Find where the given text appears and provide that cell's center as [x, y] coordinate. 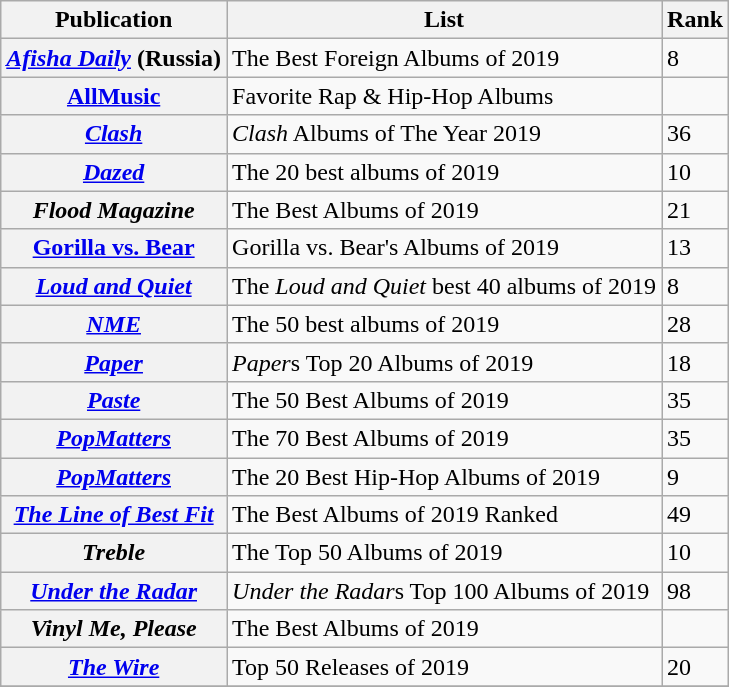
Publication [114, 20]
Loud and Quiet [114, 286]
49 [696, 515]
Treble [114, 553]
The Wire [114, 667]
Dazed [114, 172]
List [444, 20]
Clash [114, 134]
The 20 Best Hip-Hop Albums of 2019 [444, 477]
Gorilla vs. Bear [114, 248]
The 70 Best Albums of 2019 [444, 438]
Vinyl Me, Please [114, 629]
Papers Top 20 Albums of 2019 [444, 362]
The 50 best albums of 2019 [444, 324]
Flood Magazine [114, 210]
13 [696, 248]
The Line of Best Fit [114, 515]
18 [696, 362]
The 50 Best Albums of 2019 [444, 400]
28 [696, 324]
Paste [114, 400]
9 [696, 477]
The Loud and Quiet best 40 albums of 2019 [444, 286]
36 [696, 134]
Paper [114, 362]
The 20 best albums of 2019 [444, 172]
Rank [696, 20]
Clash Albums of The Year 2019 [444, 134]
Top 50 Releases of 2019 [444, 667]
The Best Foreign Albums of 2019 [444, 58]
Gorilla vs. Bear's Albums of 2019 [444, 248]
98 [696, 591]
The Best Albums of 2019 Ranked [444, 515]
20 [696, 667]
Favorite Rap & Hip-Hop Albums [444, 96]
AllMusic [114, 96]
NME [114, 324]
Under the Radars Top 100 Albums of 2019 [444, 591]
Under the Radar [114, 591]
The Top 50 Albums of 2019 [444, 553]
Afisha Daily (Russia) [114, 58]
21 [696, 210]
